Capture the cell that displays the provided text and extract its [x, y] central coordinate. 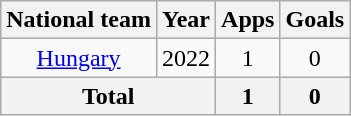
Hungary [79, 58]
Goals [315, 20]
Total [108, 96]
2022 [186, 58]
Apps [248, 20]
Year [186, 20]
National team [79, 20]
